Extract the (x, y) coordinate from the center of the cell holding the provided text.  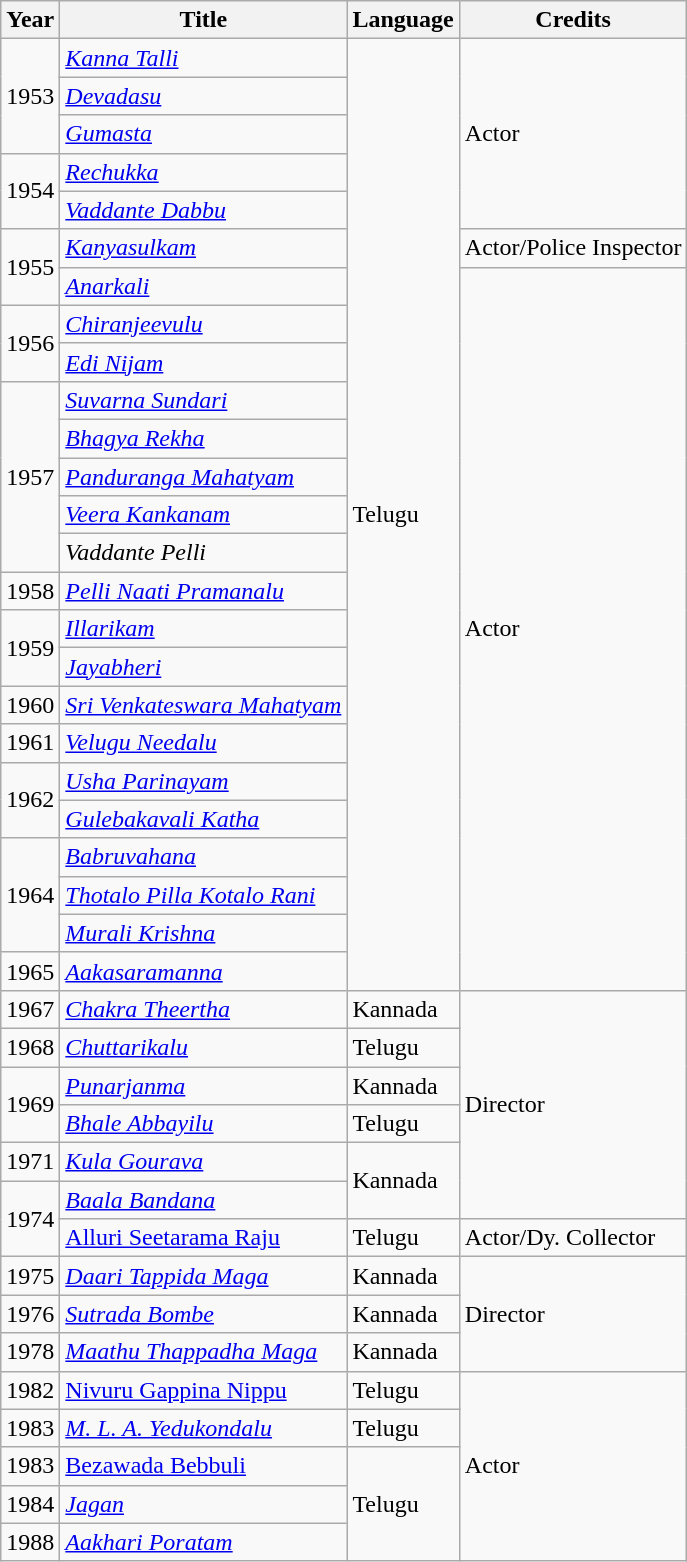
Illarikam (204, 629)
Rechukka (204, 172)
1961 (30, 743)
Gumasta (204, 134)
1978 (30, 1352)
Vaddante Dabbu (204, 210)
Devadasu (204, 96)
Anarkali (204, 286)
M. L. A. Yedukondalu (204, 1428)
Chiranjeevulu (204, 324)
Panduranga Mahatyam (204, 477)
Veera Kankanam (204, 515)
1964 (30, 895)
Actor/Dy. Collector (573, 1238)
1959 (30, 648)
Edi Nijam (204, 362)
1965 (30, 971)
1976 (30, 1314)
Credits (573, 20)
1971 (30, 1162)
Bezawada Bebbuli (204, 1466)
1968 (30, 1047)
1960 (30, 705)
Kanna Talli (204, 58)
Aakhari Poratam (204, 1542)
Actor/Police Inspector (573, 248)
1969 (30, 1104)
Kanyasulkam (204, 248)
Suvarna Sundari (204, 400)
1967 (30, 1009)
Punarjanma (204, 1085)
1982 (30, 1390)
Sri Venkateswara Mahatyam (204, 705)
Chuttarikalu (204, 1047)
Bhagya Rekha (204, 438)
Vaddante Pelli (204, 553)
Aakasaramanna (204, 971)
Jayabheri (204, 667)
Usha Parinayam (204, 781)
Sutrada Bombe (204, 1314)
1954 (30, 191)
Jagan (204, 1504)
Thotalo Pilla Kotalo Rani (204, 895)
1975 (30, 1276)
Babruvahana (204, 857)
1988 (30, 1542)
Nivuru Gappina Nippu (204, 1390)
1984 (30, 1504)
Maathu Thappadha Maga (204, 1352)
Murali Krishna (204, 933)
Title (204, 20)
Language (403, 20)
1956 (30, 343)
Chakra Theertha (204, 1009)
Daari Tappida Maga (204, 1276)
Year (30, 20)
Kula Gourava (204, 1162)
1957 (30, 476)
1958 (30, 591)
1953 (30, 96)
1974 (30, 1219)
Baala Bandana (204, 1200)
Pelli Naati Pramanalu (204, 591)
Velugu Needalu (204, 743)
Gulebakavali Katha (204, 819)
Alluri Seetarama Raju (204, 1238)
1962 (30, 800)
Bhale Abbayilu (204, 1124)
1955 (30, 267)
